Search for the cell housing the specified text and yield its (x, y) center coordinate. 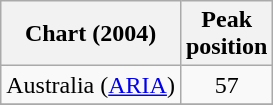
57 (226, 85)
Peak position (226, 34)
Australia (ARIA) (91, 85)
Chart (2004) (91, 34)
